Detect which cell encompasses the target text, then output its (X, Y) center coordinate. 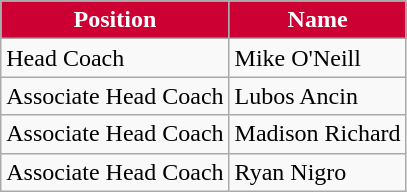
Madison Richard (318, 134)
Ryan Nigro (318, 172)
Lubos Ancin (318, 96)
Name (318, 20)
Head Coach (115, 58)
Position (115, 20)
Mike O'Neill (318, 58)
